Detect which cell encompasses the target text, then output its [X, Y] center coordinate. 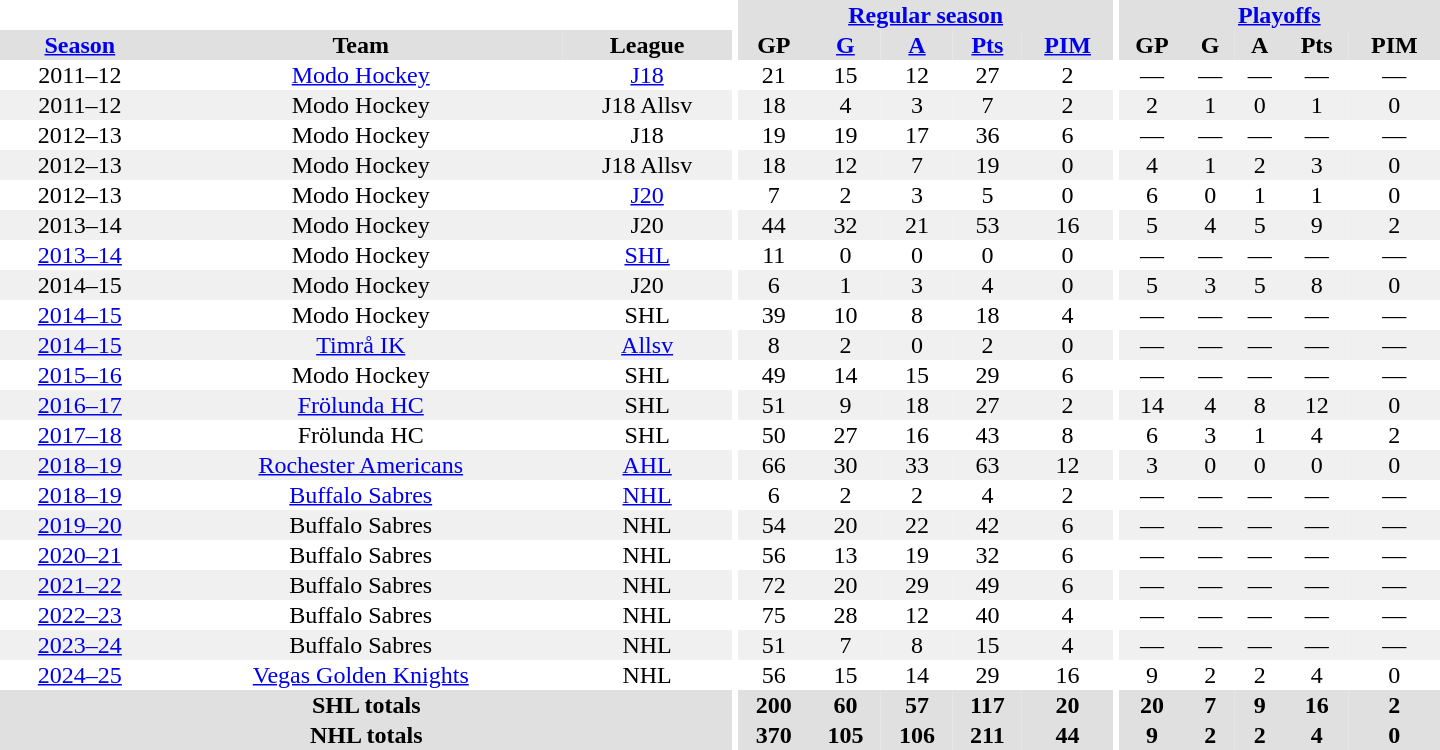
54 [774, 525]
Rochester Americans [361, 465]
36 [988, 135]
2017–18 [80, 435]
200 [774, 705]
League [648, 45]
11 [774, 255]
28 [846, 615]
SHL totals [366, 705]
2024–25 [80, 675]
Timrå IK [361, 345]
33 [917, 465]
72 [774, 585]
Allsv [648, 345]
2022–23 [80, 615]
63 [988, 465]
43 [988, 435]
2016–17 [80, 405]
42 [988, 525]
2015–16 [80, 375]
75 [774, 615]
2023–24 [80, 645]
Vegas Golden Knights [361, 675]
Team [361, 45]
117 [988, 705]
370 [774, 735]
10 [846, 315]
50 [774, 435]
60 [846, 705]
Playoffs [1280, 15]
13 [846, 555]
2019–20 [80, 525]
2021–22 [80, 585]
NHL totals [366, 735]
39 [774, 315]
66 [774, 465]
Season [80, 45]
AHL [648, 465]
106 [917, 735]
30 [846, 465]
17 [917, 135]
Regular season [926, 15]
105 [846, 735]
211 [988, 735]
2020–21 [80, 555]
22 [917, 525]
57 [917, 705]
40 [988, 615]
53 [988, 225]
